Locate the cell with the specified text and output its [x, y] center coordinate. 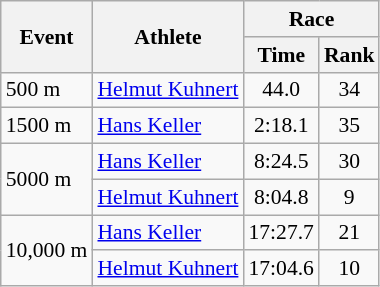
Race [311, 19]
17:27.7 [280, 233]
Rank [350, 55]
1500 m [47, 126]
500 m [47, 90]
8:24.5 [280, 162]
21 [350, 233]
10 [350, 269]
17:04.6 [280, 269]
2:18.1 [280, 126]
Athlete [168, 36]
35 [350, 126]
5000 m [47, 180]
34 [350, 90]
Time [280, 55]
10,000 m [47, 250]
Event [47, 36]
8:04.8 [280, 197]
44.0 [280, 90]
30 [350, 162]
9 [350, 197]
